Identify which cell holds the provided text, then report its (x, y) central coordinate. 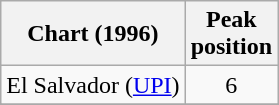
Chart (1996) (93, 34)
El Salvador (UPI) (93, 85)
6 (231, 85)
Peakposition (231, 34)
